Pinpoint the cell where the given text exists, returning its (X, Y) midpoint coordinate. 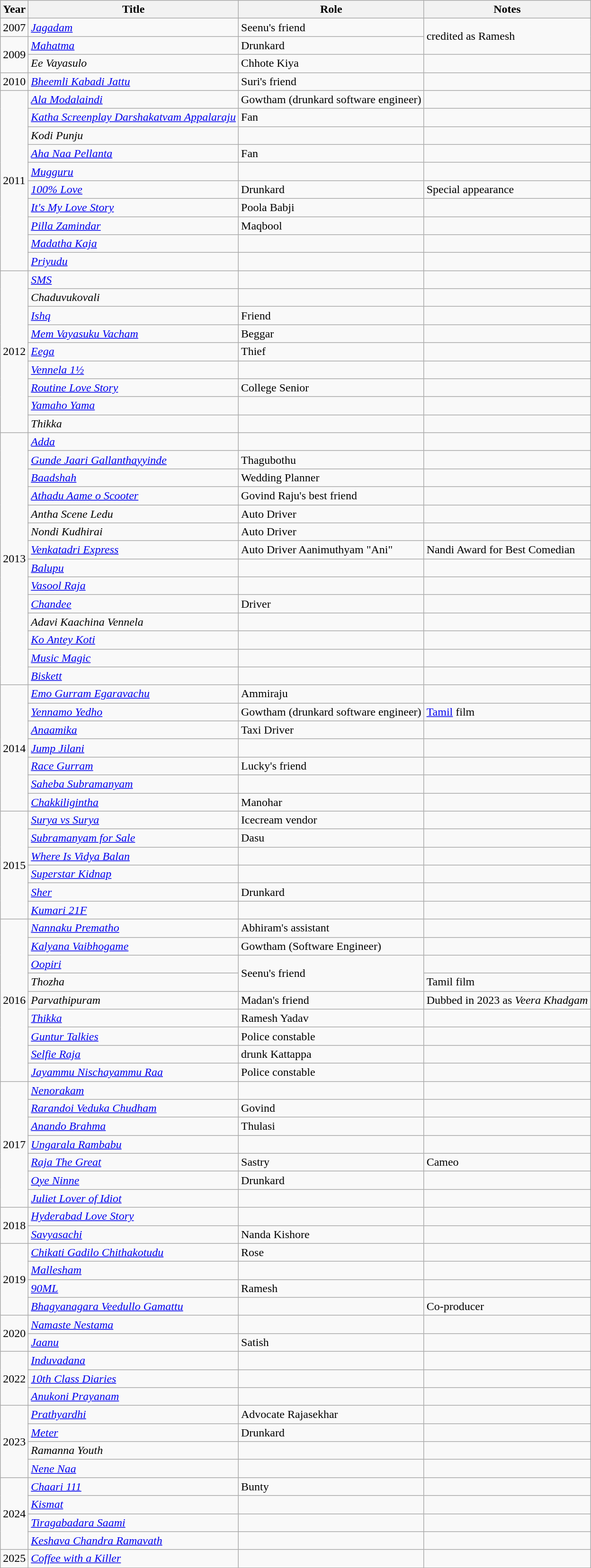
Coffee with a Killer (134, 1559)
SMS (134, 280)
Nandi Award for Best Comedian (507, 550)
2020 (14, 1333)
Sher (134, 892)
Mem Vayasuku Vacham (134, 334)
Induvadana (134, 1360)
Baadshah (134, 478)
Rose (331, 1252)
Namaste Nestama (134, 1324)
Mahatma (134, 45)
Advocate Rajasekhar (331, 1415)
Sastry (331, 1162)
Nenorakam (134, 1090)
Mugguru (134, 171)
Taxi Driver (331, 730)
Katha Screenplay Darshakatvam Appalaraju (134, 117)
Mallesham (134, 1270)
Suri's friend (331, 81)
Biskett (134, 676)
Ishq (134, 316)
Govind (331, 1108)
Driver (331, 604)
Vennela 1½ (134, 370)
Bheemli Kabadi Jattu (134, 81)
Hyderabad Love Story (134, 1216)
Race Gurram (134, 766)
Thozha (134, 982)
Balupu (134, 568)
Prathyardhi (134, 1415)
Ungarala Rambabu (134, 1144)
Manohar (331, 802)
Oopiri (134, 964)
Priyudu (134, 262)
Selfie Raja (134, 1054)
Anando Brahma (134, 1126)
Wedding Planner (331, 478)
2011 (14, 181)
Thulasi (331, 1126)
Keshava Chandra Ramavath (134, 1541)
Auto Driver Aanimuthyam "Ani" (331, 550)
Thief (331, 352)
Nondi Kudhirai (134, 532)
Yennamo Yedho (134, 712)
Jaanu (134, 1342)
Bunty (331, 1487)
Emo Gurram Egaravachu (134, 694)
Nene Naa (134, 1469)
Madatha Kaja (134, 244)
10th Class Diaries (134, 1379)
Cameo (507, 1162)
2013 (14, 558)
Anukoni Prayanam (134, 1397)
Adda (134, 442)
Rarandoi Veduka Chudham (134, 1108)
Friend (331, 316)
Subramanyam for Sale (134, 838)
2016 (14, 1001)
Eega (134, 352)
2014 (14, 748)
Where Is Vidya Balan (134, 856)
Antha Scene Ledu (134, 514)
Aha Naa Pellanta (134, 153)
Jayammu Nischayammu Raa (134, 1072)
Ramesh Yadav (331, 1018)
Satish (331, 1342)
Ala Modalaindi (134, 99)
Madan's friend (331, 1000)
Lucky's friend (331, 766)
Yamaho Yama (134, 406)
Year (14, 9)
Notes (507, 9)
Poola Babji (331, 207)
100% Love (134, 189)
2018 (14, 1225)
Chaduvukovali (134, 298)
Ramesh (331, 1288)
2022 (14, 1378)
Chaari 111 (134, 1487)
Kismat (134, 1505)
Kumari 21F (134, 910)
Bhagyanagara Veedullo Gamattu (134, 1306)
Thagubothu (331, 460)
College Senior (331, 388)
Juliet Lover of Idiot (134, 1198)
Ee Vayasulo (134, 63)
Gowtham (Software Engineer) (331, 946)
Guntur Talkies (134, 1036)
Adavi Kaachina Vennela (134, 622)
Beggar (331, 334)
2015 (14, 865)
Ko Antey Koti (134, 640)
Savyasachi (134, 1234)
credited as Ramesh (507, 36)
Kalyana Vaibhogame (134, 946)
Kodi Punju (134, 135)
Nannaku Prematho (134, 928)
Music Magic (134, 658)
Surya vs Surya (134, 820)
Nanda Kishore (331, 1234)
Govind Raju's best friend (331, 496)
Parvathipuram (134, 1000)
Pilla Zamindar (134, 226)
Meter (134, 1433)
Chakkiligintha (134, 802)
2012 (14, 352)
Maqbool (331, 226)
Dubbed in 2023 as Veera Khadgam (507, 1000)
2023 (14, 1442)
2024 (14, 1514)
Chikati Gadilo Chithakotudu (134, 1252)
Oye Ninne (134, 1180)
Chhote Kiya (331, 63)
It's My Love Story (134, 207)
2017 (14, 1144)
Venkatadri Express (134, 550)
Ammiraju (331, 694)
Chandee (134, 604)
Jagadam (134, 27)
Co-producer (507, 1306)
Icecream vendor (331, 820)
Title (134, 9)
2010 (14, 81)
Superstar Kidnap (134, 874)
Raja The Great (134, 1162)
2025 (14, 1559)
Vasool Raja (134, 586)
90ML (134, 1288)
2007 (14, 27)
Special appearance (507, 189)
2009 (14, 54)
Routine Love Story (134, 388)
Athadu Aame o Scooter (134, 496)
Abhiram's assistant (331, 928)
Dasu (331, 838)
Role (331, 9)
Anaamika (134, 730)
Tiragabadara Saami (134, 1523)
2019 (14, 1279)
Jump Jilani (134, 748)
drunk Kattappa (331, 1054)
Saheba Subramanyam (134, 784)
Gunde Jaari Gallanthayyinde (134, 460)
Ramanna Youth (134, 1451)
